Identify which cell holds the provided text, then report its [X, Y] central coordinate. 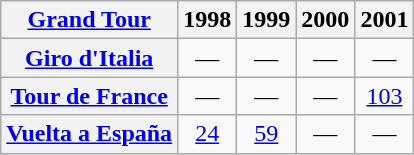
Vuelta a España [90, 134]
Giro d'Italia [90, 58]
Tour de France [90, 96]
1999 [266, 20]
2000 [326, 20]
1998 [208, 20]
24 [208, 134]
Grand Tour [90, 20]
2001 [384, 20]
59 [266, 134]
103 [384, 96]
